Pinpoint the cell where the given text exists, returning its (X, Y) midpoint coordinate. 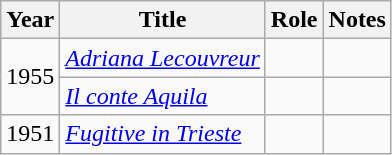
1955 (30, 77)
Role (294, 20)
Adriana Lecouvreur (162, 58)
1951 (30, 134)
Il conte Aquila (162, 96)
Title (162, 20)
Notes (357, 20)
Year (30, 20)
Fugitive in Trieste (162, 134)
